Determine the (x, y) coordinate at the center of the cell enclosing the given text.  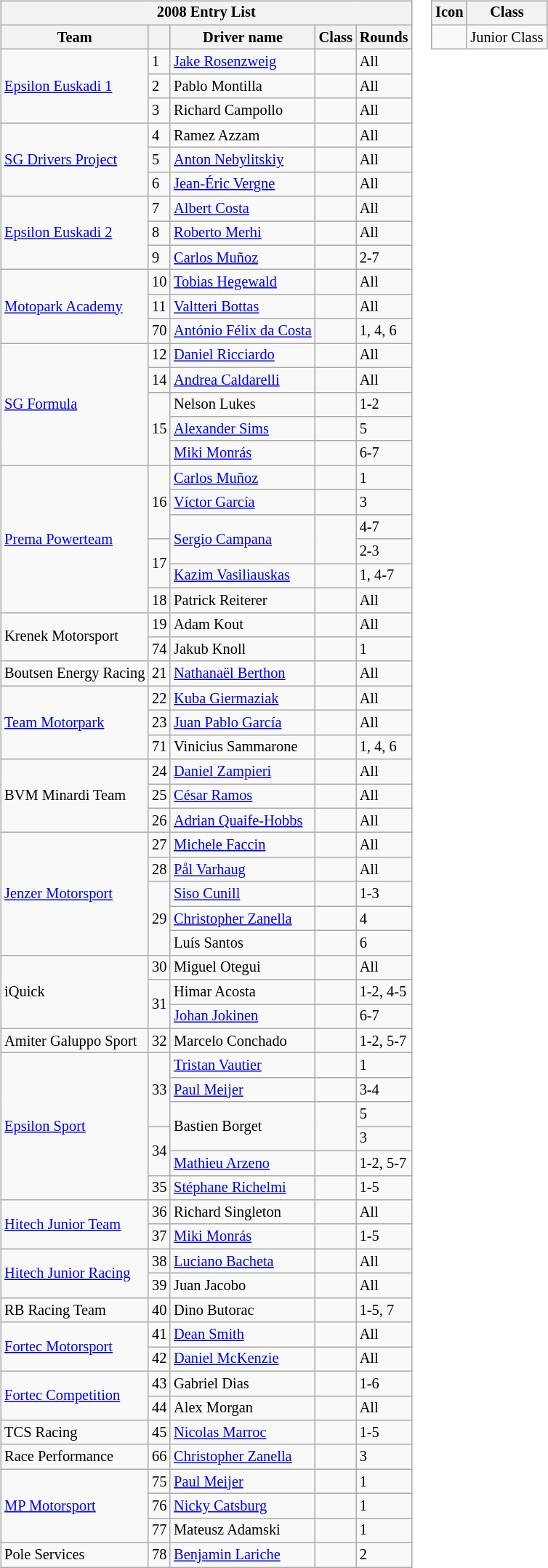
70 (159, 331)
1-3 (384, 894)
Ramez Azzam (243, 135)
4-7 (384, 527)
Adrian Quaife-Hobbs (243, 820)
Sergio Campana (243, 538)
26 (159, 820)
Benjamin Lariche (243, 1555)
43 (159, 1383)
iQuick (74, 992)
Team (74, 37)
SG Formula (74, 404)
38 (159, 1261)
Albert Costa (243, 209)
Fortec Competition (74, 1395)
Team Motorpark (74, 723)
Pål Varhaug (243, 870)
Mateusz Adamski (243, 1530)
36 (159, 1212)
Race Performance (74, 1457)
Miguel Otegui (243, 967)
29 (159, 918)
Valtteri Bottas (243, 307)
Alex Morgan (243, 1408)
Adam Kout (243, 625)
Junior Class (507, 37)
41 (159, 1335)
Dean Smith (243, 1335)
Vinicius Sammarone (243, 747)
19 (159, 625)
Luís Santos (243, 943)
Stéphane Richelmi (243, 1188)
2-3 (384, 551)
TCS Racing (74, 1433)
17 (159, 563)
37 (159, 1236)
22 (159, 698)
Nelson Lukes (243, 404)
Epsilon Sport (74, 1127)
Johan Jokinen (243, 1017)
8 (159, 233)
Boutsen Energy Racing (74, 673)
Luciano Bacheta (243, 1261)
21 (159, 673)
33 (159, 1089)
31 (159, 1004)
Víctor García (243, 503)
9 (159, 257)
Amiter Galuppo Sport (74, 1041)
74 (159, 649)
Anton Nebylitskiy (243, 160)
Nicky Catsburg (243, 1506)
2008 Entry List (206, 13)
Motopark Academy (74, 307)
1, 4-7 (384, 576)
Jakub Knoll (243, 649)
Rounds (384, 37)
18 (159, 600)
15 (159, 429)
27 (159, 845)
Jean-Éric Vergne (243, 184)
34 (159, 1151)
Dino Butorac (243, 1310)
Daniel Ricciardo (243, 356)
25 (159, 796)
Icon (449, 13)
44 (159, 1408)
Tristan Vautier (243, 1065)
10 (159, 282)
Mathieu Arzeno (243, 1163)
14 (159, 380)
12 (159, 356)
Marcelo Conchado (243, 1041)
71 (159, 747)
45 (159, 1433)
Pole Services (74, 1555)
Tobias Hegewald (243, 282)
Siso Cunill (243, 894)
75 (159, 1481)
Jake Rosenzweig (243, 62)
Daniel McKenzie (243, 1359)
39 (159, 1286)
Michele Faccin (243, 845)
1-5, 7 (384, 1310)
42 (159, 1359)
Jenzer Motorsport (74, 894)
Fortec Motorsport (74, 1347)
7 (159, 209)
40 (159, 1310)
Nathanaël Berthon (243, 673)
24 (159, 772)
Patrick Reiterer (243, 600)
Epsilon Euskadi 1 (74, 86)
Gabriel Dias (243, 1383)
Daniel Zampieri (243, 772)
Kuba Giermaziak (243, 698)
30 (159, 967)
BVM Minardi Team (74, 796)
Kazim Vasiliauskas (243, 576)
Hitech Junior Racing (74, 1273)
César Ramos (243, 796)
1-2 (384, 404)
Krenek Motorsport (74, 637)
Richard Campollo (243, 111)
Andrea Caldarelli (243, 380)
2-7 (384, 257)
35 (159, 1188)
28 (159, 870)
Pablo Montilla (243, 87)
11 (159, 307)
SG Drivers Project (74, 160)
Nicolas Marroc (243, 1433)
Juan Jacobo (243, 1286)
Bastien Borget (243, 1126)
32 (159, 1041)
Juan Pablo García (243, 723)
MP Motorsport (74, 1505)
Driver name (243, 37)
66 (159, 1457)
3-4 (384, 1090)
Hitech Junior Team (74, 1225)
Roberto Merhi (243, 233)
António Félix da Costa (243, 331)
Himar Acosta (243, 992)
RB Racing Team (74, 1310)
Epsilon Euskadi 2 (74, 233)
1-2, 4-5 (384, 992)
23 (159, 723)
1-6 (384, 1383)
Richard Singleton (243, 1212)
78 (159, 1555)
Alexander Sims (243, 429)
Prema Powerteam (74, 539)
76 (159, 1506)
16 (159, 502)
77 (159, 1530)
